Return [x, y] of the center of cell containing provided text 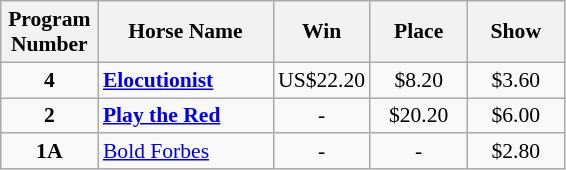
Place [418, 32]
Horse Name [186, 32]
Show [516, 32]
Bold Forbes [186, 152]
4 [50, 80]
Play the Red [186, 116]
$20.20 [418, 116]
2 [50, 116]
$3.60 [516, 80]
$2.80 [516, 152]
1A [50, 152]
Program Number [50, 32]
$8.20 [418, 80]
US$22.20 [322, 80]
$6.00 [516, 116]
Win [322, 32]
Elocutionist [186, 80]
